Determine the (X, Y) coordinate at the center of the cell enclosing the given text.  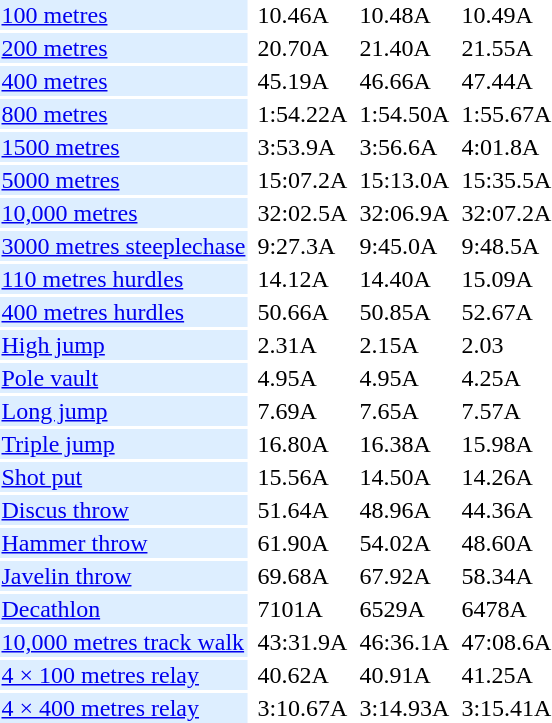
20.70A (302, 48)
15:07.2A (302, 180)
3000 metres steeplechase (124, 246)
4 × 100 metres relay (124, 675)
Shot put (124, 477)
15:13.0A (404, 180)
15.56A (302, 477)
Hammer throw (124, 543)
2.31A (302, 345)
1500 metres (124, 147)
Pole vault (124, 378)
1:54.22A (302, 114)
1:54.50A (404, 114)
67.92A (404, 576)
10,000 metres track walk (124, 642)
14.50A (404, 477)
10.46A (302, 15)
69.68A (302, 576)
40.62A (302, 675)
400 metres (124, 81)
7.69A (302, 411)
61.90A (302, 543)
Long jump (124, 411)
9:27.3A (302, 246)
7.65A (404, 411)
Javelin throw (124, 576)
200 metres (124, 48)
3:10.67A (302, 708)
16.38A (404, 444)
9:45.0A (404, 246)
46.66A (404, 81)
4 × 400 metres relay (124, 708)
48.96A (404, 510)
Decathlon (124, 609)
Discus throw (124, 510)
Triple jump (124, 444)
43:31.9A (302, 642)
2.15A (404, 345)
3:14.93A (404, 708)
100 metres (124, 15)
32:06.9A (404, 213)
10.48A (404, 15)
400 metres hurdles (124, 312)
50.66A (302, 312)
32:02.5A (302, 213)
5000 metres (124, 180)
50.85A (404, 312)
54.02A (404, 543)
14.40A (404, 279)
10,000 metres (124, 213)
40.91A (404, 675)
45.19A (302, 81)
High jump (124, 345)
800 metres (124, 114)
21.40A (404, 48)
110 metres hurdles (124, 279)
46:36.1A (404, 642)
3:56.6A (404, 147)
51.64A (302, 510)
16.80A (302, 444)
7101A (302, 609)
3:53.9A (302, 147)
6529A (404, 609)
14.12A (302, 279)
